Locate the cell with the specified text and output its [x, y] center coordinate. 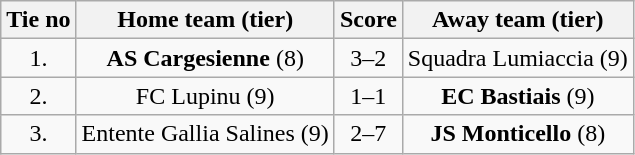
1. [38, 58]
AS Cargesienne (8) [205, 58]
2–7 [368, 134]
Squadra Lumiaccia (9) [518, 58]
EC Bastiais (9) [518, 96]
3. [38, 134]
Tie no [38, 20]
2. [38, 96]
1–1 [368, 96]
3–2 [368, 58]
Away team (tier) [518, 20]
FC Lupinu (9) [205, 96]
Entente Gallia Salines (9) [205, 134]
Home team (tier) [205, 20]
JS Monticello (8) [518, 134]
Score [368, 20]
